Output the [X, Y] coordinate of the center of the cell containing the given text.  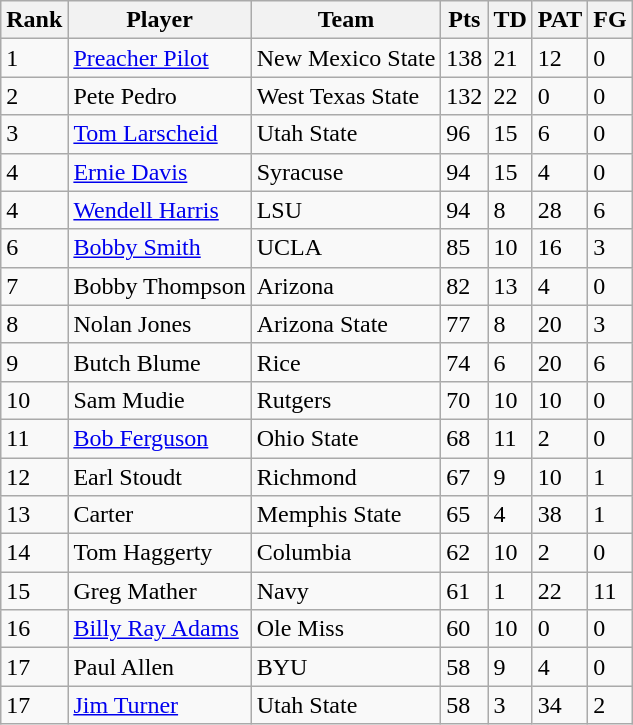
Arizona State [346, 324]
UCLA [346, 248]
Bobby Smith [160, 248]
Syracuse [346, 172]
Richmond [346, 477]
34 [560, 705]
67 [464, 477]
Memphis State [346, 515]
60 [464, 629]
Greg Mather [160, 591]
Rice [346, 362]
132 [464, 96]
Ohio State [346, 438]
FG [610, 20]
68 [464, 438]
21 [510, 58]
Billy Ray Adams [160, 629]
Wendell Harris [160, 210]
Paul Allen [160, 667]
7 [34, 286]
61 [464, 591]
Rutgers [346, 400]
Pete Pedro [160, 96]
Preacher Pilot [160, 58]
Navy [346, 591]
28 [560, 210]
PAT [560, 20]
96 [464, 134]
Butch Blume [160, 362]
West Texas State [346, 96]
Carter [160, 515]
Earl Stoudt [160, 477]
Tom Haggerty [160, 553]
Jim Turner [160, 705]
New Mexico State [346, 58]
Nolan Jones [160, 324]
Tom Larscheid [160, 134]
Player [160, 20]
Columbia [346, 553]
82 [464, 286]
Arizona [346, 286]
LSU [346, 210]
Team [346, 20]
Pts [464, 20]
138 [464, 58]
BYU [346, 667]
70 [464, 400]
62 [464, 553]
74 [464, 362]
Sam Mudie [160, 400]
85 [464, 248]
Rank [34, 20]
Ernie Davis [160, 172]
65 [464, 515]
Ole Miss [346, 629]
14 [34, 553]
Bobby Thompson [160, 286]
Bob Ferguson [160, 438]
38 [560, 515]
TD [510, 20]
77 [464, 324]
